Locate the cell with the specified text and output its [x, y] center coordinate. 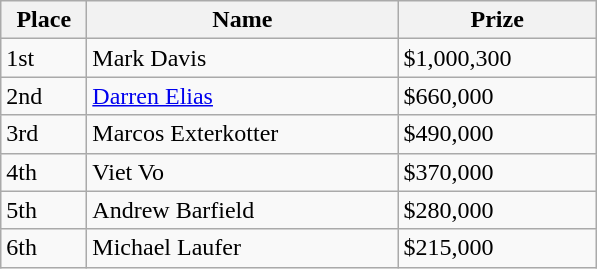
Mark Davis [242, 58]
$660,000 [498, 96]
Darren Elias [242, 96]
1st [44, 58]
$1,000,300 [498, 58]
$490,000 [498, 134]
5th [44, 210]
Andrew Barfield [242, 210]
2nd [44, 96]
Viet Vo [242, 172]
6th [44, 248]
$370,000 [498, 172]
Prize [498, 20]
$215,000 [498, 248]
$280,000 [498, 210]
Place [44, 20]
4th [44, 172]
Michael Laufer [242, 248]
Name [242, 20]
Marcos Exterkotter [242, 134]
3rd [44, 134]
